Output the (x, y) coordinate of the center of the cell containing the given text.  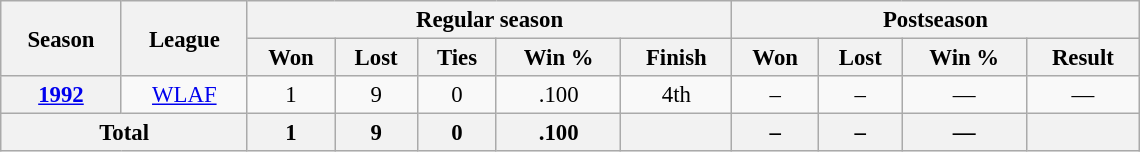
Season (61, 38)
WLAF (184, 95)
Result (1084, 58)
Regular season (489, 20)
1992 (61, 95)
League (184, 38)
Finish (676, 58)
Postseason (936, 20)
4th (676, 95)
Total (124, 133)
Ties (458, 58)
